Identify which cell holds the provided text, then report its [X, Y] central coordinate. 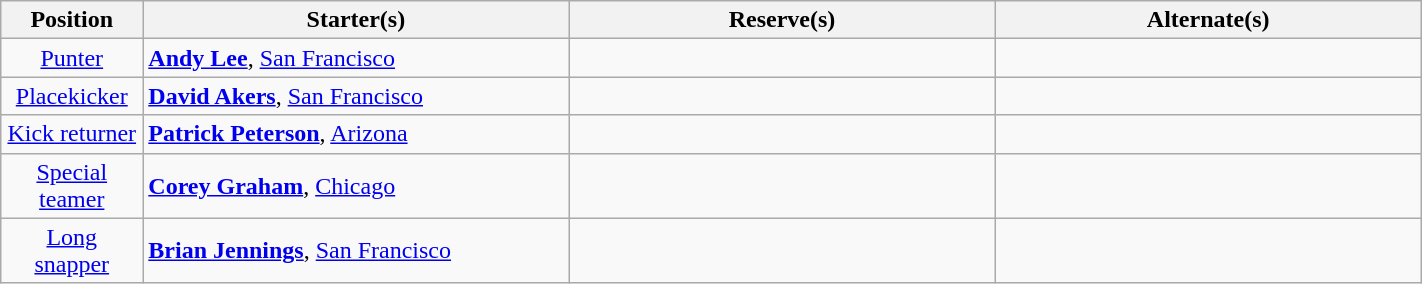
Starter(s) [356, 20]
Kick returner [72, 134]
Patrick Peterson, Arizona [356, 134]
Punter [72, 58]
Position [72, 20]
Long snapper [72, 250]
Alternate(s) [1208, 20]
Special teamer [72, 186]
David Akers, San Francisco [356, 96]
Andy Lee, San Francisco [356, 58]
Brian Jennings, San Francisco [356, 250]
Reserve(s) [782, 20]
Corey Graham, Chicago [356, 186]
Placekicker [72, 96]
